From the cell containing the given text, extract its center point as (X, Y) coordinate. 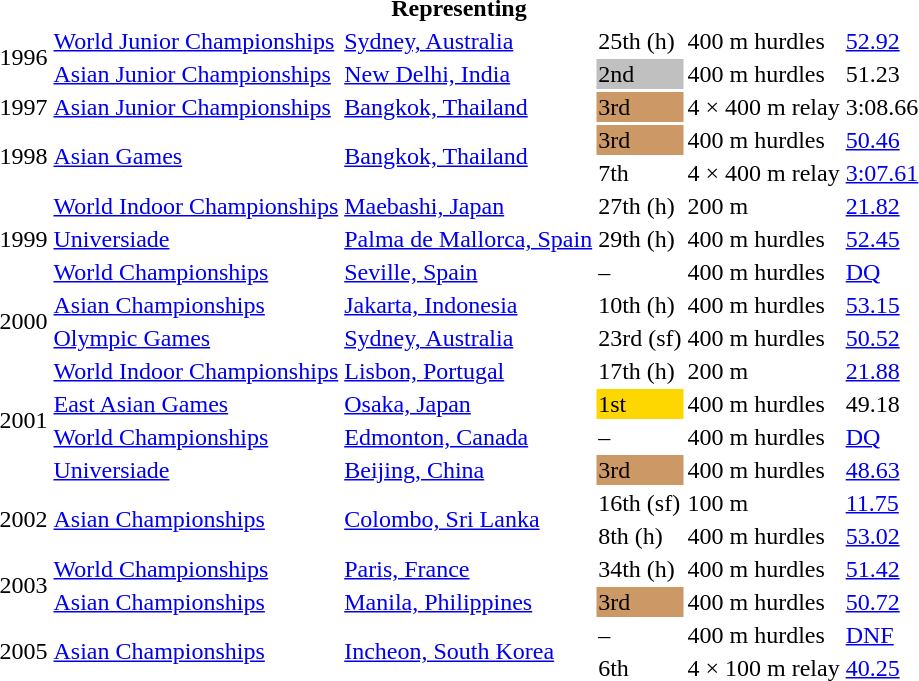
Seville, Spain (468, 272)
25th (h) (640, 41)
Maebashi, Japan (468, 206)
Beijing, China (468, 470)
East Asian Games (196, 404)
Olympic Games (196, 338)
1st (640, 404)
Manila, Philippines (468, 602)
Edmonton, Canada (468, 437)
100 m (764, 503)
10th (h) (640, 305)
New Delhi, India (468, 74)
Colombo, Sri Lanka (468, 520)
8th (h) (640, 536)
Asian Games (196, 156)
29th (h) (640, 239)
Jakarta, Indonesia (468, 305)
7th (640, 173)
34th (h) (640, 569)
16th (sf) (640, 503)
17th (h) (640, 371)
23rd (sf) (640, 338)
World Junior Championships (196, 41)
Paris, France (468, 569)
Palma de Mallorca, Spain (468, 239)
2nd (640, 74)
Lisbon, Portugal (468, 371)
Osaka, Japan (468, 404)
27th (h) (640, 206)
